Find where the given text appears and provide that cell's center as (x, y) coordinate. 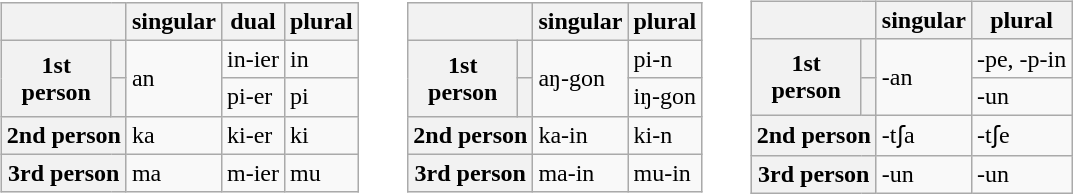
-pe, -p-in (1021, 58)
pi-n (665, 59)
pi-er (252, 97)
aŋ-gon (580, 78)
in-ier (252, 59)
ki (321, 135)
-tʃa (924, 135)
m-ier (252, 173)
mu (321, 173)
mu-in (665, 173)
-tʃe (1021, 135)
in (321, 59)
an (174, 78)
pi (321, 97)
-an (924, 77)
ki-er (252, 135)
ki-n (665, 135)
ma-in (580, 173)
ka-in (580, 135)
ma (174, 173)
iŋ-gon (665, 97)
ka (174, 135)
dual (252, 21)
